Return (x, y) of the center of cell containing provided text 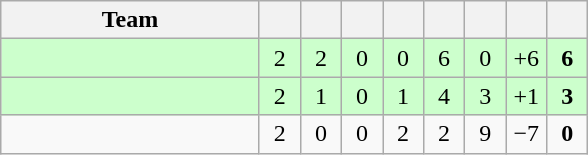
9 (486, 134)
+6 (526, 58)
−7 (526, 134)
4 (444, 96)
+1 (526, 96)
Team (130, 20)
